Pinpoint the cell where the given text exists, returning its (x, y) midpoint coordinate. 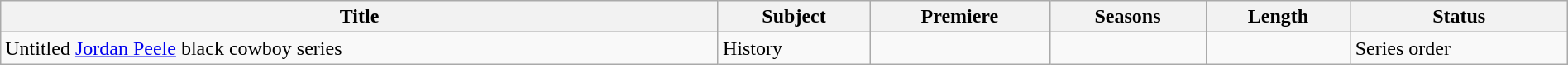
Subject (794, 17)
Untitled Jordan Peele black cowboy series (360, 48)
Title (360, 17)
Status (1459, 17)
Seasons (1128, 17)
Premiere (959, 17)
History (794, 48)
Series order (1459, 48)
Length (1279, 17)
